Return the (x, y) coordinate for the center point of the cell that contains the specified text.  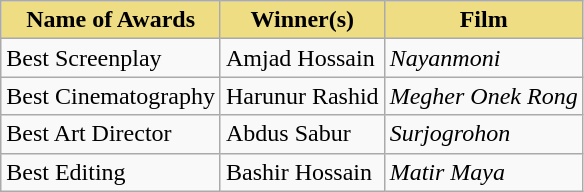
Matir Maya (484, 172)
Best Screenplay (111, 58)
Harunur Rashid (302, 96)
Film (484, 20)
Amjad Hossain (302, 58)
Name of Awards (111, 20)
Abdus Sabur (302, 134)
Best Cinematography (111, 96)
Best Art Director (111, 134)
Nayanmoni (484, 58)
Winner(s) (302, 20)
Best Editing (111, 172)
Surjogrohon (484, 134)
Megher Onek Rong (484, 96)
Bashir Hossain (302, 172)
